Scan for the cell matching the given text and deliver its [X, Y] coordinate at center. 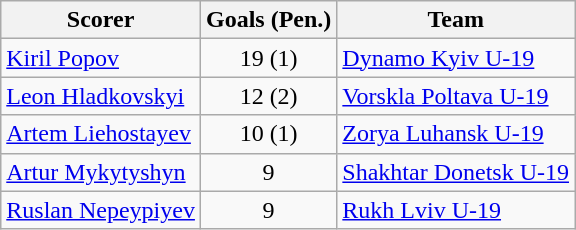
Scorer [101, 20]
Vorskla Poltava U-19 [456, 96]
19 (1) [268, 58]
Kiril Popov [101, 58]
Shakhtar Donetsk U-19 [456, 172]
Ruslan Nepeypiyev [101, 210]
Rukh Lviv U-19 [456, 210]
Zorya Luhansk U-19 [456, 134]
Artem Liehostayev [101, 134]
12 (2) [268, 96]
Dynamo Kyiv U-19 [456, 58]
10 (1) [268, 134]
Leon Hladkovskyi [101, 96]
Goals (Pen.) [268, 20]
Artur Mykytyshyn [101, 172]
Team [456, 20]
